Determine the [x, y] coordinate at the center of the cell enclosing the given text.  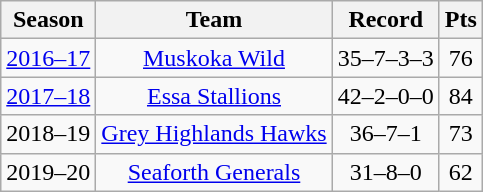
2017–18 [48, 96]
2016–17 [48, 58]
62 [460, 172]
Essa Stallions [214, 96]
2018–19 [48, 134]
42–2–0–0 [386, 96]
Record [386, 20]
36–7–1 [386, 134]
35–7–3–3 [386, 58]
Season [48, 20]
Seaforth Generals [214, 172]
31–8–0 [386, 172]
Pts [460, 20]
73 [460, 134]
Muskoka Wild [214, 58]
2019–20 [48, 172]
76 [460, 58]
84 [460, 96]
Team [214, 20]
Grey Highlands Hawks [214, 134]
